Return [X, Y] of the center of cell containing provided text 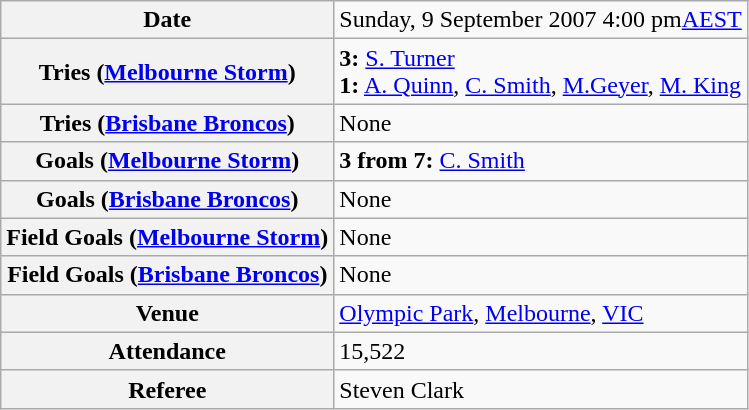
Attendance [168, 351]
Tries (Melbourne Storm) [168, 72]
3 from 7: C. Smith [540, 161]
Goals (Melbourne Storm) [168, 161]
Tries (Brisbane Broncos) [168, 123]
Venue [168, 313]
Goals (Brisbane Broncos) [168, 199]
Field Goals (Melbourne Storm) [168, 237]
15,522 [540, 351]
Referee [168, 389]
Sunday, 9 September 2007 4:00 pmAEST [540, 20]
Field Goals (Brisbane Broncos) [168, 275]
Olympic Park, Melbourne, VIC [540, 313]
Steven Clark [540, 389]
Date [168, 20]
3: S. Turner 1: A. Quinn, C. Smith, M.Geyer, M. King [540, 72]
